Capture the cell that displays the provided text and extract its (x, y) central coordinate. 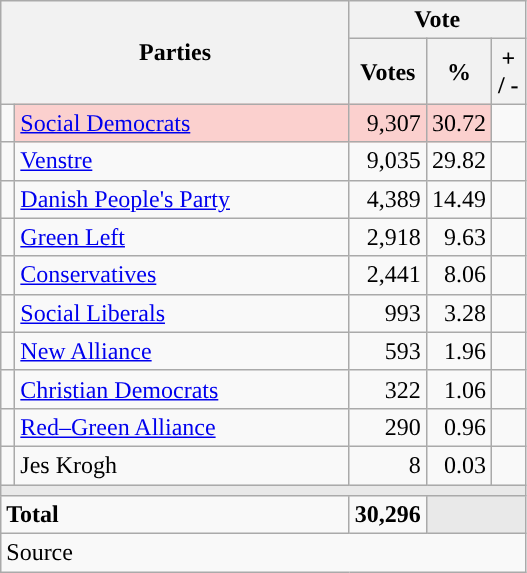
4,389 (388, 199)
29.82 (458, 161)
Votes (388, 72)
1.96 (458, 351)
Total (176, 515)
30.72 (458, 123)
9.63 (458, 237)
2,918 (388, 237)
9,307 (388, 123)
322 (388, 389)
Source (263, 553)
+ / - (508, 72)
Social Liberals (182, 313)
3.28 (458, 313)
8 (388, 465)
14.49 (458, 199)
Red–Green Alliance (182, 427)
% (458, 72)
Green Left (182, 237)
993 (388, 313)
2,441 (388, 275)
290 (388, 427)
Christian Democrats (182, 389)
30,296 (388, 515)
0.03 (458, 465)
Jes Krogh (182, 465)
New Alliance (182, 351)
Social Democrats (182, 123)
Danish People's Party (182, 199)
Parties (176, 52)
1.06 (458, 389)
0.96 (458, 427)
Venstre (182, 161)
9,035 (388, 161)
8.06 (458, 275)
Conservatives (182, 275)
593 (388, 351)
Vote (437, 20)
